Scan for the cell matching the given text and deliver its (x, y) coordinate at center. 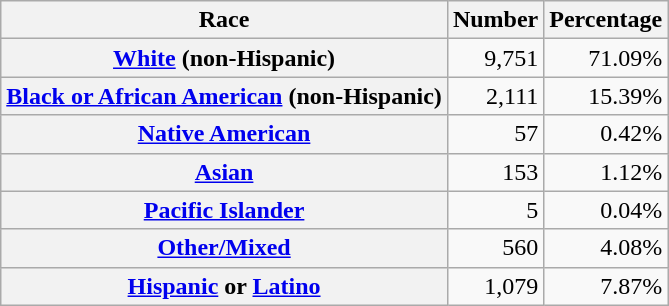
Asian (224, 172)
1.12% (606, 172)
Black or African American (non-Hispanic) (224, 96)
White (non-Hispanic) (224, 58)
560 (495, 248)
Native American (224, 134)
Race (224, 20)
153 (495, 172)
0.04% (606, 210)
2,111 (495, 96)
1,079 (495, 286)
Percentage (606, 20)
57 (495, 134)
0.42% (606, 134)
5 (495, 210)
9,751 (495, 58)
Other/Mixed (224, 248)
7.87% (606, 286)
15.39% (606, 96)
4.08% (606, 248)
Pacific Islander (224, 210)
71.09% (606, 58)
Hispanic or Latino (224, 286)
Number (495, 20)
